Provide the [X, Y] coordinate of the cell's center where the given text is located.  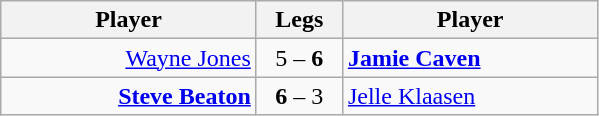
Jamie Caven [470, 58]
Wayne Jones [129, 58]
Steve Beaton [129, 96]
Jelle Klaasen [470, 96]
5 – 6 [299, 58]
Legs [299, 20]
6 – 3 [299, 96]
